Detect which cell encompasses the target text, then output its [X, Y] center coordinate. 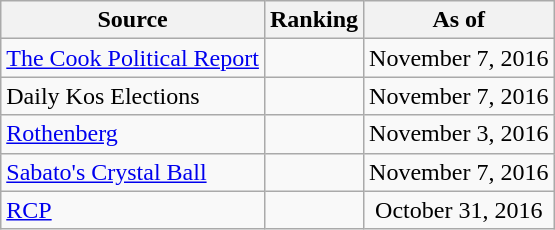
RCP [133, 210]
November 3, 2016 [459, 134]
As of [459, 20]
Ranking [314, 20]
Source [133, 20]
Sabato's Crystal Ball [133, 172]
The Cook Political Report [133, 58]
Rothenberg [133, 134]
October 31, 2016 [459, 210]
Daily Kos Elections [133, 96]
